Capture the cell that displays the provided text and extract its (X, Y) central coordinate. 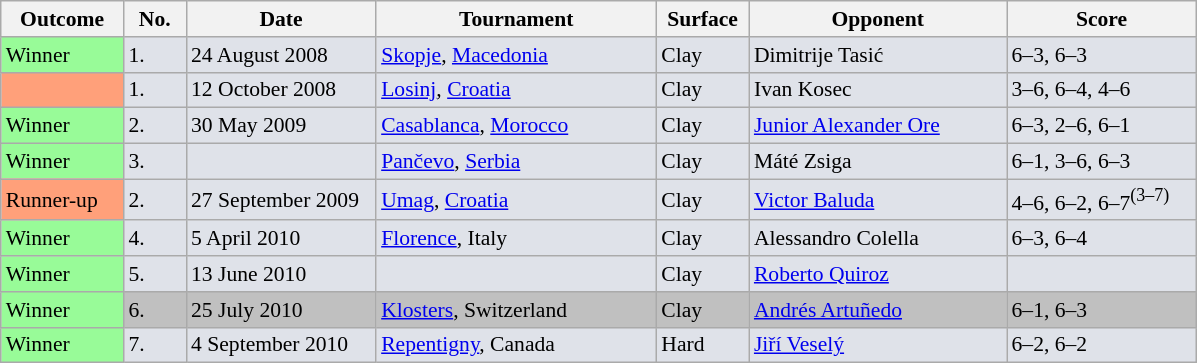
Pančevo, Serbia (516, 162)
Ivan Kosec (878, 90)
24 August 2008 (281, 55)
Losinj, Croatia (516, 90)
Tournament (516, 19)
Umag, Croatia (516, 200)
Outcome (62, 19)
Alessandro Colella (878, 239)
27 September 2009 (281, 200)
Andrés Artuñedo (878, 310)
Skopje, Macedonia (516, 55)
3. (154, 162)
12 October 2008 (281, 90)
Date (281, 19)
Casablanca, Morocco (516, 126)
13 June 2010 (281, 274)
3–6, 6–4, 4–6 (1101, 90)
6–1, 6–3 (1101, 310)
Surface (702, 19)
No. (154, 19)
7. (154, 345)
4. (154, 239)
6–3, 6–3 (1101, 55)
25 July 2010 (281, 310)
Hard (702, 345)
Máté Zsiga (878, 162)
5. (154, 274)
Repentigny, Canada (516, 345)
4–6, 6–2, 6–7(3–7) (1101, 200)
Jiří Veselý (878, 345)
Runner-up (62, 200)
Klosters, Switzerland (516, 310)
30 May 2009 (281, 126)
6–1, 3–6, 6–3 (1101, 162)
4 September 2010 (281, 345)
6–3, 6–4 (1101, 239)
Opponent (878, 19)
Junior Alexander Ore (878, 126)
Score (1101, 19)
6. (154, 310)
6–2, 6–2 (1101, 345)
5 April 2010 (281, 239)
Florence, Italy (516, 239)
Victor Baluda (878, 200)
6–3, 2–6, 6–1 (1101, 126)
Roberto Quiroz (878, 274)
Dimitrije Tasić (878, 55)
